From the cell containing the given text, extract its center point as [x, y] coordinate. 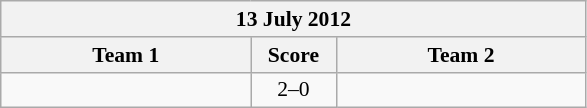
Team 2 [461, 55]
2–0 [294, 90]
Team 1 [126, 55]
13 July 2012 [294, 19]
Score [294, 55]
